Determine the [x, y] coordinate at the center of the cell enclosing the given text.  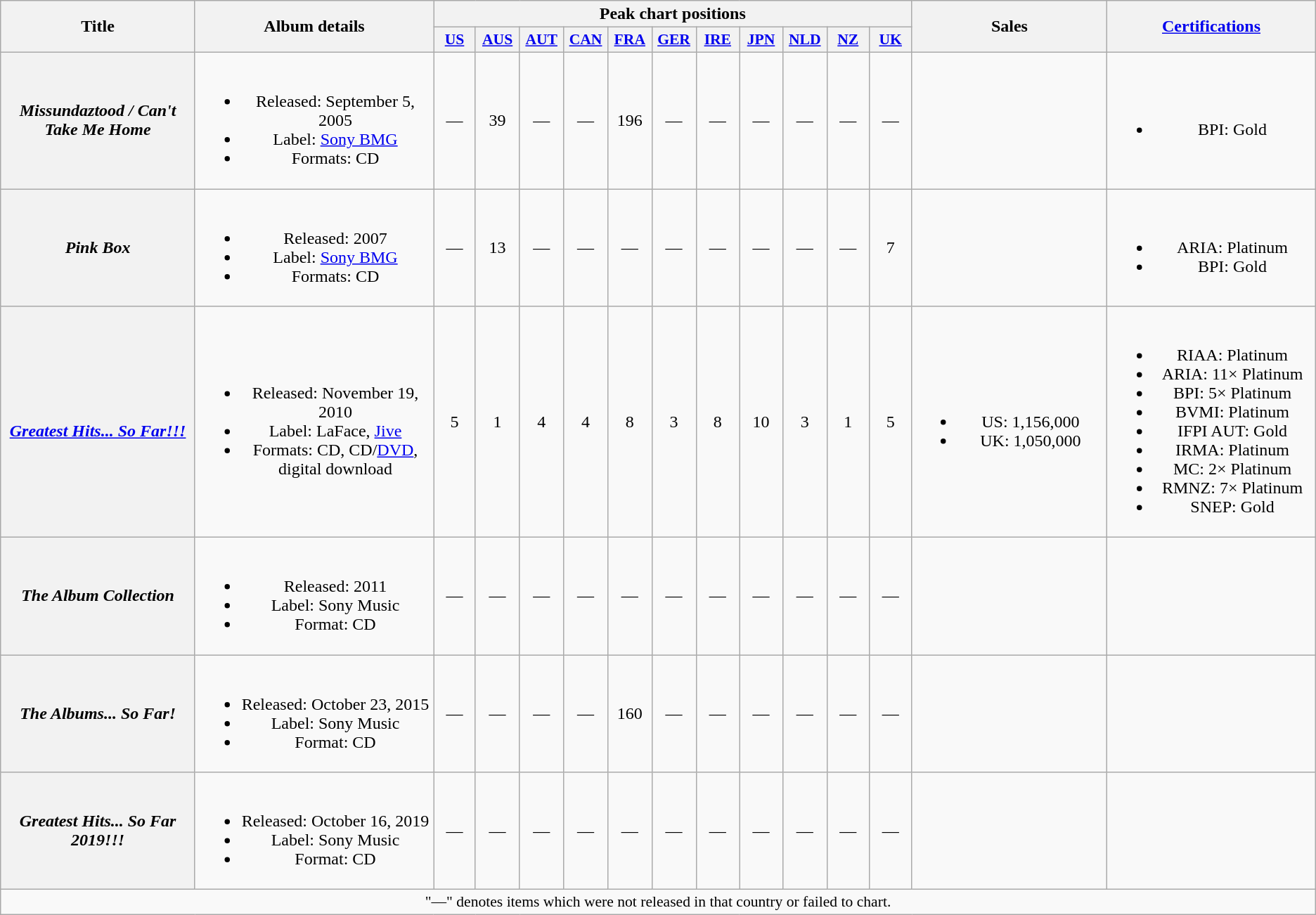
NZ [848, 40]
The Albums... So Far! [98, 714]
13 [497, 247]
ARIA: PlatinumBPI: Gold [1211, 247]
160 [630, 714]
196 [630, 120]
"—" denotes items which were not released in that country or failed to chart. [658, 902]
Title [98, 27]
Greatest Hits... So Far!!! [98, 422]
Sales [1009, 27]
Released: 2007Label: Sony BMGFormats: CD [314, 247]
Released: October 23, 2015Label: Sony MusicFormat: CD [314, 714]
Released: November 19, 2010Label: LaFace, JiveFormats: CD, CD/DVD, digital download [314, 422]
AUS [497, 40]
FRA [630, 40]
Pink Box [98, 247]
NLD [804, 40]
Greatest Hits... So Far 2019!!! [98, 831]
US: 1,156,000UK: 1,050,000 [1009, 422]
Released: 2011Label: Sony MusicFormat: CD [314, 596]
Released: September 5, 2005Label: Sony BMGFormats: CD [314, 120]
JPN [761, 40]
UK [890, 40]
BPI: Gold [1211, 120]
Released: October 16, 2019Label: Sony MusicFormat: CD [314, 831]
RIAA: PlatinumARIA: 11× PlatinumBPI: 5× PlatinumBVMI: PlatinumIFPI AUT: GoldIRMA: PlatinumMC: 2× PlatinumRMNZ: 7× PlatinumSNEP: Gold [1211, 422]
Album details [314, 27]
Missundaztood / Can'tTake Me Home [98, 120]
IRE [718, 40]
AUT [541, 40]
Certifications [1211, 27]
7 [890, 247]
GER [673, 40]
10 [761, 422]
US [455, 40]
CAN [586, 40]
Peak chart positions [673, 14]
The Album Collection [98, 596]
39 [497, 120]
